From the cell containing the given text, extract its center point as [x, y] coordinate. 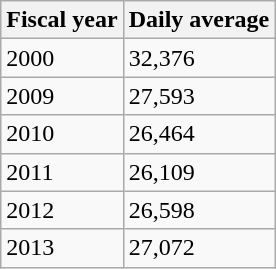
32,376 [199, 58]
26,598 [199, 210]
2010 [62, 134]
26,109 [199, 172]
26,464 [199, 134]
2012 [62, 210]
27,072 [199, 248]
Fiscal year [62, 20]
27,593 [199, 96]
2013 [62, 248]
2000 [62, 58]
2009 [62, 96]
2011 [62, 172]
Daily average [199, 20]
